Capture the cell that displays the provided text and extract its (x, y) central coordinate. 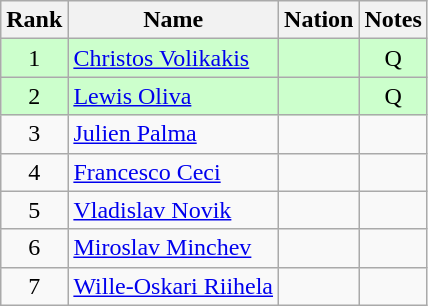
5 (34, 210)
Wille-Oskari Riihela (174, 286)
Rank (34, 20)
4 (34, 172)
Julien Palma (174, 134)
3 (34, 134)
Notes (393, 20)
6 (34, 248)
Christos Volikakis (174, 58)
Miroslav Minchev (174, 248)
Francesco Ceci (174, 172)
Name (174, 20)
Nation (319, 20)
1 (34, 58)
2 (34, 96)
Lewis Oliva (174, 96)
7 (34, 286)
Vladislav Novik (174, 210)
